Determine the (X, Y) coordinate at the center of the cell enclosing the given text.  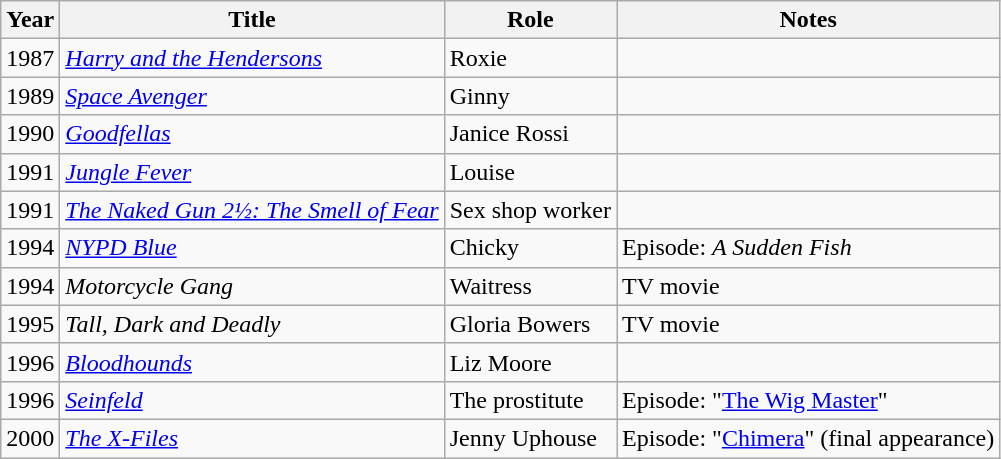
Chicky (530, 248)
Roxie (530, 58)
Bloodhounds (252, 362)
Tall, Dark and Deadly (252, 324)
1989 (30, 96)
1987 (30, 58)
1990 (30, 134)
Episode: "The Wig Master" (808, 400)
1995 (30, 324)
Harry and the Hendersons (252, 58)
Title (252, 20)
NYPD Blue (252, 248)
Louise (530, 172)
Year (30, 20)
Jenny Uphouse (530, 438)
Role (530, 20)
Waitress (530, 286)
2000 (30, 438)
The prostitute (530, 400)
Space Avenger (252, 96)
Motorcycle Gang (252, 286)
Janice Rossi (530, 134)
Episode: A Sudden Fish (808, 248)
Episode: "Chimera" (final appearance) (808, 438)
The Naked Gun 2½: The Smell of Fear (252, 210)
Sex shop worker (530, 210)
Seinfeld (252, 400)
Notes (808, 20)
Jungle Fever (252, 172)
Gloria Bowers (530, 324)
Ginny (530, 96)
The X-Files (252, 438)
Liz Moore (530, 362)
Goodfellas (252, 134)
